Pinpoint the cell where the given text exists, returning its (x, y) midpoint coordinate. 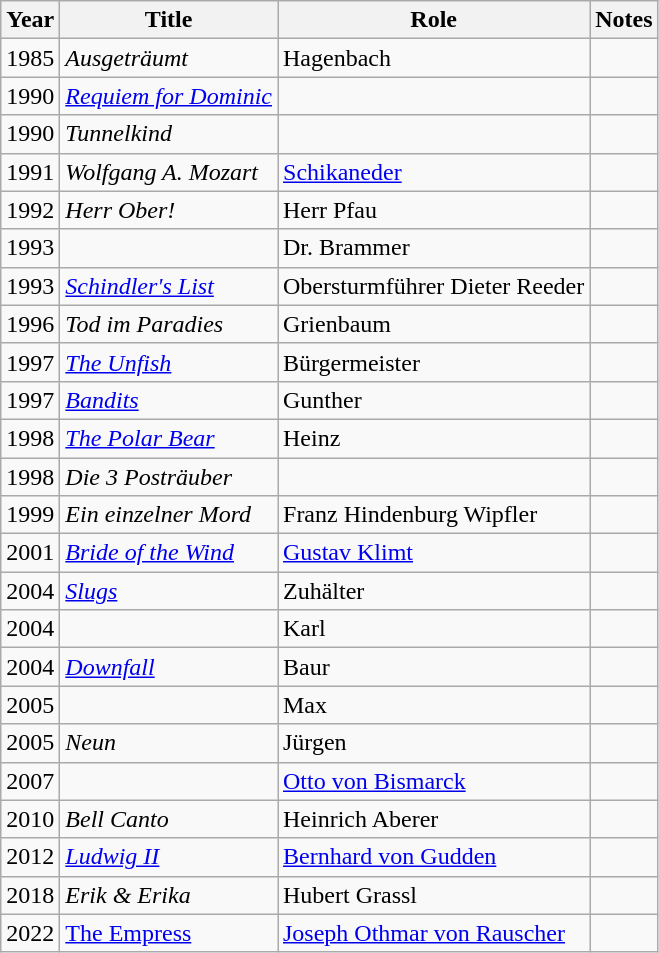
Dr. Brammer (434, 248)
1985 (30, 58)
1999 (30, 515)
1992 (30, 210)
Joseph Othmar von Rauscher (434, 933)
Bürgermeister (434, 362)
Role (434, 20)
Erik & Erika (169, 895)
1996 (30, 324)
2012 (30, 857)
Title (169, 20)
Schindler's List (169, 286)
Wolfgang A. Mozart (169, 172)
Grienbaum (434, 324)
2022 (30, 933)
Die 3 Posträuber (169, 477)
The Empress (169, 933)
Herr Ober! (169, 210)
Jürgen (434, 743)
Bride of the Wind (169, 553)
Otto von Bismarck (434, 781)
Year (30, 20)
Bell Canto (169, 819)
Requiem for Dominic (169, 96)
Bernhard von Gudden (434, 857)
Hubert Grassl (434, 895)
2001 (30, 553)
Tod im Paradies (169, 324)
Tunnelkind (169, 134)
Schikaneder (434, 172)
Downfall (169, 667)
2018 (30, 895)
Ludwig II (169, 857)
1991 (30, 172)
Slugs (169, 591)
Gunther (434, 400)
The Unfish (169, 362)
Heinz (434, 438)
Karl (434, 629)
Heinrich Aberer (434, 819)
Obersturmführer Dieter Reeder (434, 286)
Bandits (169, 400)
Gustav Klimt (434, 553)
Franz Hindenburg Wipfler (434, 515)
Ausgeträumt (169, 58)
The Polar Bear (169, 438)
Neun (169, 743)
Notes (624, 20)
Zuhälter (434, 591)
Hagenbach (434, 58)
2007 (30, 781)
Baur (434, 667)
Herr Pfau (434, 210)
Max (434, 705)
2010 (30, 819)
Ein einzelner Mord (169, 515)
